Determine the [X, Y] coordinate at the center of the cell enclosing the given text.  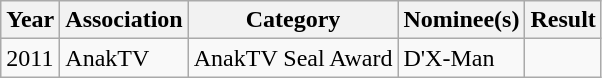
Nominee(s) [462, 20]
Category [293, 20]
AnakTV Seal Award [293, 58]
2011 [30, 58]
Year [30, 20]
Result [563, 20]
Association [124, 20]
D'X-Man [462, 58]
AnakTV [124, 58]
